Determine the (x, y) coordinate at the center of the cell enclosing the given text.  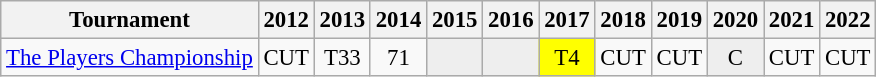
C (735, 58)
2016 (511, 20)
2022 (848, 20)
2013 (342, 20)
The Players Championship (130, 58)
2015 (455, 20)
2012 (286, 20)
2018 (623, 20)
2020 (735, 20)
T4 (567, 58)
2017 (567, 20)
Tournament (130, 20)
T33 (342, 58)
71 (398, 58)
2021 (792, 20)
2014 (398, 20)
2019 (679, 20)
